Extract the (X, Y) coordinate from the center of the cell holding the provided text.  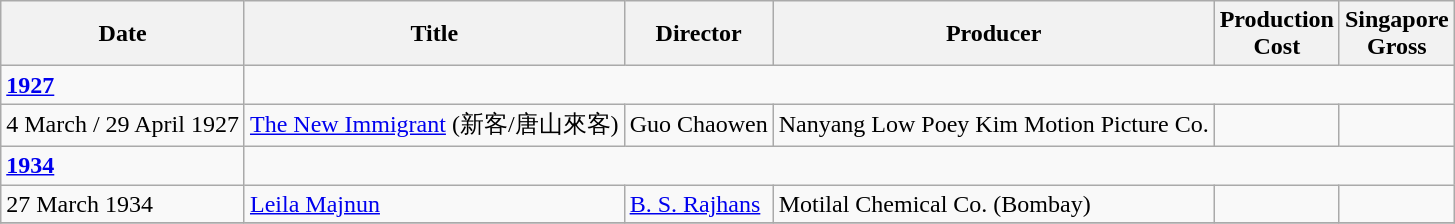
The New Immigrant (新客/唐山來客) (434, 126)
Producer (994, 34)
1934 (123, 165)
Title (434, 34)
Guo Chaowen (698, 126)
27 March 1934 (123, 203)
1927 (123, 85)
Singapore Gross (1396, 34)
Nanyang Low Poey Kim Motion Picture Co. (994, 126)
Director (698, 34)
Leila Majnun (434, 203)
Motilal Chemical Co. (Bombay) (994, 203)
Date (123, 34)
Production Cost (1276, 34)
4 March / 29 April 1927 (123, 126)
B. S. Rajhans (698, 203)
